Output the (x, y) coordinate of the center of the cell containing the given text.  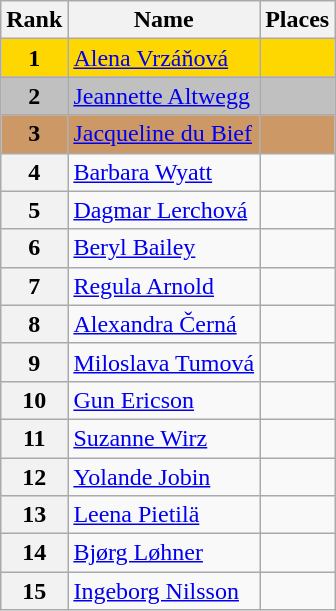
15 (34, 591)
Gun Ericson (164, 400)
Jacqueline du Bief (164, 134)
2 (34, 96)
Barbara Wyatt (164, 172)
Bjørg Løhner (164, 553)
Suzanne Wirz (164, 438)
5 (34, 210)
Alena Vrzáňová (164, 58)
8 (34, 324)
Miloslava Tumová (164, 362)
11 (34, 438)
Regula Arnold (164, 286)
3 (34, 134)
13 (34, 515)
Places (298, 20)
Yolande Jobin (164, 477)
7 (34, 286)
14 (34, 553)
12 (34, 477)
Leena Pietilä (164, 515)
Rank (34, 20)
10 (34, 400)
Dagmar Lerchová (164, 210)
Alexandra Černá (164, 324)
1 (34, 58)
4 (34, 172)
Ingeborg Nilsson (164, 591)
Name (164, 20)
9 (34, 362)
6 (34, 248)
Beryl Bailey (164, 248)
Jeannette Altwegg (164, 96)
